Return the (x, y) coordinate for the center point of the cell that contains the specified text.  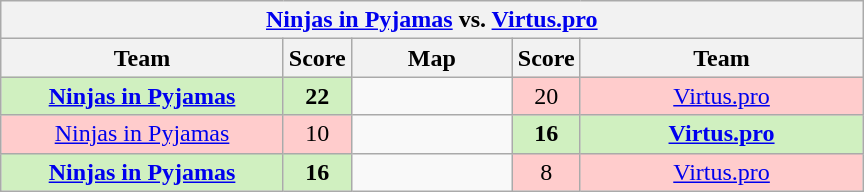
10 (317, 134)
22 (317, 96)
20 (546, 96)
Map (432, 58)
Ninjas in Pyjamas vs. Virtus.pro (432, 20)
8 (546, 172)
